Output the [X, Y] coordinate of the center of the cell containing the given text.  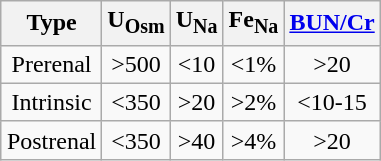
Prerenal [51, 64]
>40 [196, 140]
<10 [196, 64]
Postrenal [51, 140]
>4% [254, 140]
<10-15 [332, 102]
>500 [136, 64]
>2% [254, 102]
Intrinsic [51, 102]
UNa [196, 23]
<1% [254, 64]
Type [51, 23]
FeNa [254, 23]
UOsm [136, 23]
BUN/Cr [332, 23]
